From the cell containing the given text, extract its center point as (X, Y) coordinate. 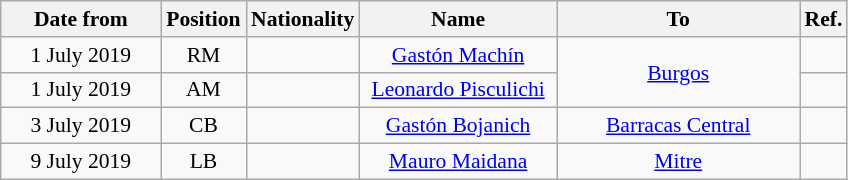
Gastón Machín (458, 55)
AM (204, 90)
Position (204, 19)
CB (204, 126)
Burgos (678, 72)
RM (204, 55)
Nationality (302, 19)
Mitre (678, 162)
Date from (81, 19)
LB (204, 162)
Name (458, 19)
9 July 2019 (81, 162)
3 July 2019 (81, 126)
Ref. (824, 19)
Gastón Bojanich (458, 126)
Leonardo Pisculichi (458, 90)
Mauro Maidana (458, 162)
Barracas Central (678, 126)
To (678, 19)
